Return (X, Y) of the center of cell containing provided text 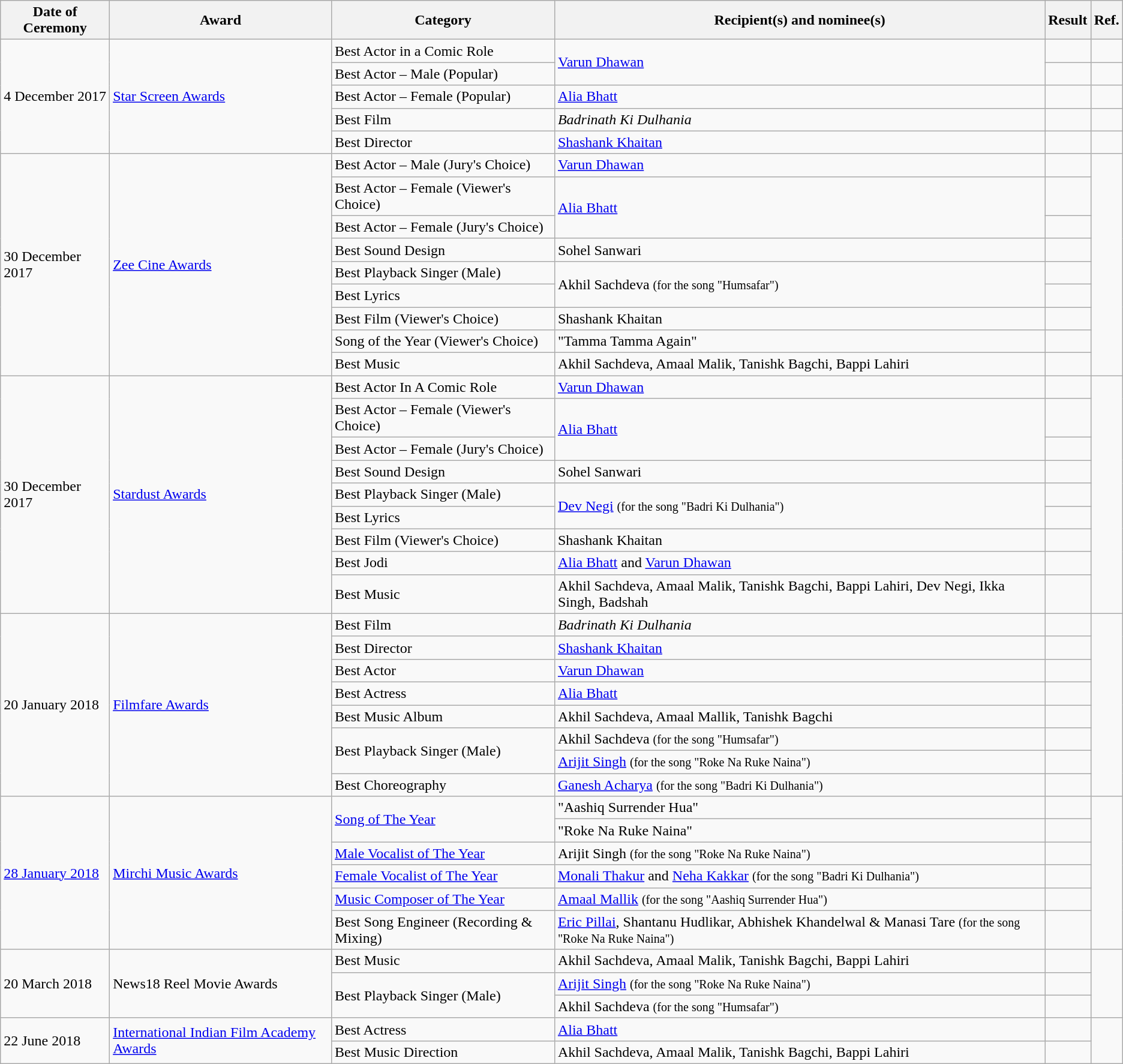
Ganesh Acharya (for the song "Badri Ki Dulhania") (799, 785)
Filmfare Awards (221, 705)
Akhil Sachdeva, Amaal Malik, Tanishk Bagchi, Bappi Lahiri, Dev Negi, Ikka Singh, Badshah (799, 594)
Alia Bhatt and Varun Dhawan (799, 563)
Best Music Album (443, 716)
Female Vocalist of The Year (443, 876)
Music Composer of The Year (443, 899)
Ref. (1106, 20)
Dev Negi (for the song "Badri Ki Dulhania") (799, 506)
Best Actor (443, 670)
Mirchi Music Awards (221, 873)
Song of the Year (Viewer's Choice) (443, 341)
Monali Thakur and Neha Kakkar (for the song "Badri Ki Dulhania") (799, 876)
Best Actor In A Comic Role (443, 387)
Song of The Year (443, 819)
Result (1068, 20)
Zee Cine Awards (221, 265)
Best Actor in a Comic Role (443, 51)
"Tamma Tamma Again" (799, 341)
Recipient(s) and nominee(s) (799, 20)
Stardust Awards (221, 494)
Date of Ceremony (55, 20)
Award (221, 20)
Amaal Mallik (for the song "Aashiq Surrender Hua") (799, 899)
Best Actor – Male (Jury's Choice) (443, 165)
Star Screen Awards (221, 97)
News18 Reel Movie Awards (221, 984)
Best Actor – Male (Popular) (443, 74)
Best Actor – Female (Popular) (443, 97)
Best Song Engineer (Recording & Mixing) (443, 930)
"Roke Na Ruke Naina" (799, 831)
Akhil Sachdeva, Amaal Mallik, Tanishk Bagchi (799, 716)
22 June 2018 (55, 1041)
20 January 2018 (55, 705)
International Indian Film Academy Awards (221, 1041)
Best Choreography (443, 785)
20 March 2018 (55, 984)
"Aashiq Surrender Hua" (799, 808)
Category (443, 20)
Best Jodi (443, 563)
28 January 2018 (55, 873)
Best Music Direction (443, 1052)
Male Vocalist of The Year (443, 853)
Eric Pillai, Shantanu Hudlikar, Abhishek Khandelwal & Manasi Tare (for the song "Roke Na Ruke Naina") (799, 930)
4 December 2017 (55, 97)
